Find where the given text appears and provide that cell's center as (X, Y) coordinate. 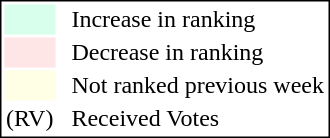
Decrease in ranking (198, 53)
(RV) (29, 119)
Received Votes (198, 119)
Increase in ranking (198, 19)
Not ranked previous week (198, 85)
